Identify which cell holds the provided text, then report its [X, Y] central coordinate. 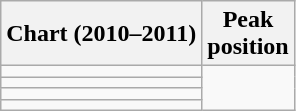
Peakposition [248, 34]
Chart (2010–2011) [102, 34]
